For the text-containing cell, return its midpoint in [x, y] coordinate format. 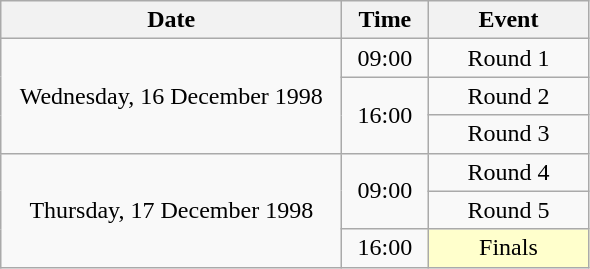
Wednesday, 16 December 1998 [172, 96]
Round 3 [508, 134]
Event [508, 20]
Time [385, 20]
Round 1 [508, 58]
Thursday, 17 December 1998 [172, 210]
Date [172, 20]
Round 5 [508, 210]
Finals [508, 248]
Round 2 [508, 96]
Round 4 [508, 172]
